Capture the cell that displays the provided text and extract its [X, Y] central coordinate. 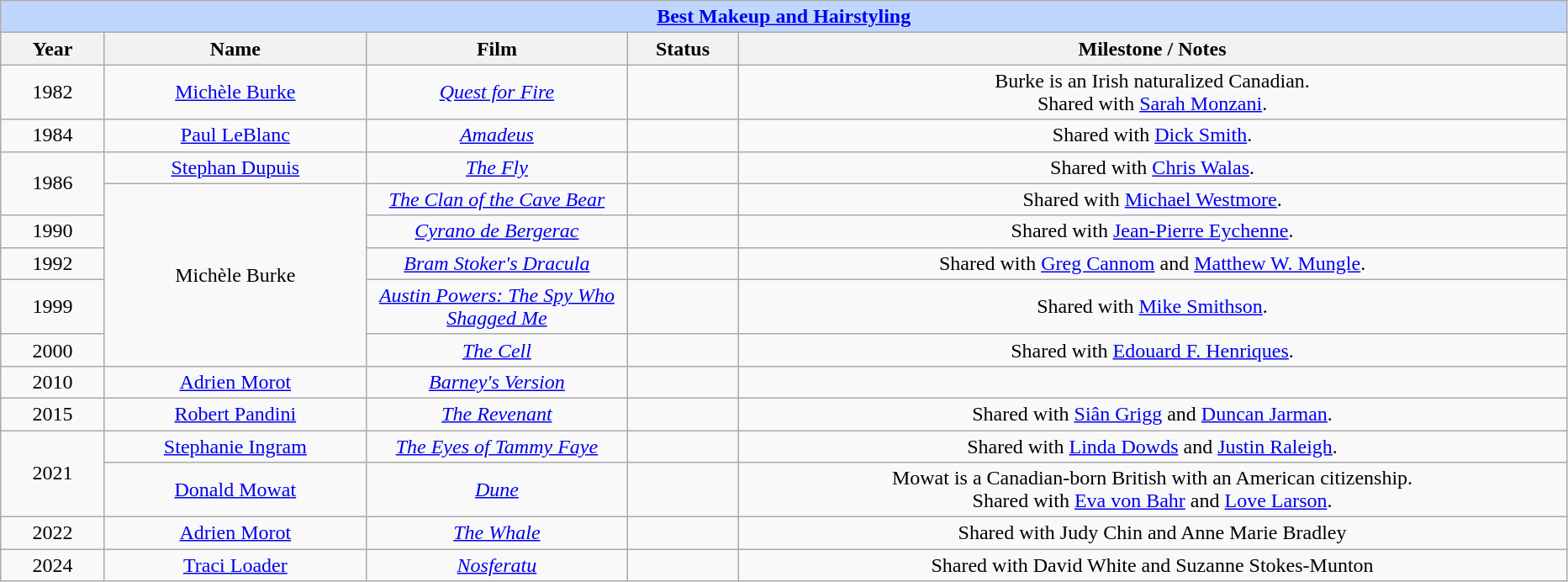
Barney's Version [496, 382]
2021 [53, 474]
2024 [53, 565]
Robert Pandini [235, 414]
1992 [53, 263]
The Fly [496, 167]
Shared with Chris Walas. [1153, 167]
Shared with Jean-Pierre Eychenne. [1153, 231]
2022 [53, 533]
Shared with Michael Westmore. [1153, 199]
Film [496, 49]
Burke is an Irish naturalized Canadian.Shared with Sarah Monzani. [1153, 93]
Traci Loader [235, 565]
Dune [496, 489]
Shared with Dick Smith. [1153, 135]
Mowat is a Canadian-born British with an American citizenship.Shared with Eva von Bahr and Love Larson. [1153, 489]
Year [53, 49]
Austin Powers: The Spy Who Shagged Me [496, 306]
The Revenant [496, 414]
Bram Stoker's Dracula [496, 263]
Status [683, 49]
The Clan of the Cave Bear [496, 199]
Name [235, 49]
The Whale [496, 533]
Shared with Judy Chin and Anne Marie Bradley [1153, 533]
Nosferatu [496, 565]
Shared with Greg Cannom and Matthew W. Mungle. [1153, 263]
Shared with David White and Suzanne Stokes-Munton [1153, 565]
2010 [53, 382]
The Eyes of Tammy Faye [496, 447]
Shared with Edouard F. Henriques. [1153, 350]
Stephan Dupuis [235, 167]
Quest for Fire [496, 93]
Paul LeBlanc [235, 135]
1984 [53, 135]
Milestone / Notes [1153, 49]
Shared with Mike Smithson. [1153, 306]
1986 [53, 183]
Donald Mowat [235, 489]
2015 [53, 414]
Cyrano de Bergerac [496, 231]
Amadeus [496, 135]
2000 [53, 350]
Stephanie Ingram [235, 447]
1982 [53, 93]
1999 [53, 306]
Best Makeup and Hairstyling [784, 17]
The Cell [496, 350]
Shared with Siân Grigg and Duncan Jarman. [1153, 414]
1990 [53, 231]
Shared with Linda Dowds and Justin Raleigh. [1153, 447]
